Find where the given text appears and provide that cell's center as [x, y] coordinate. 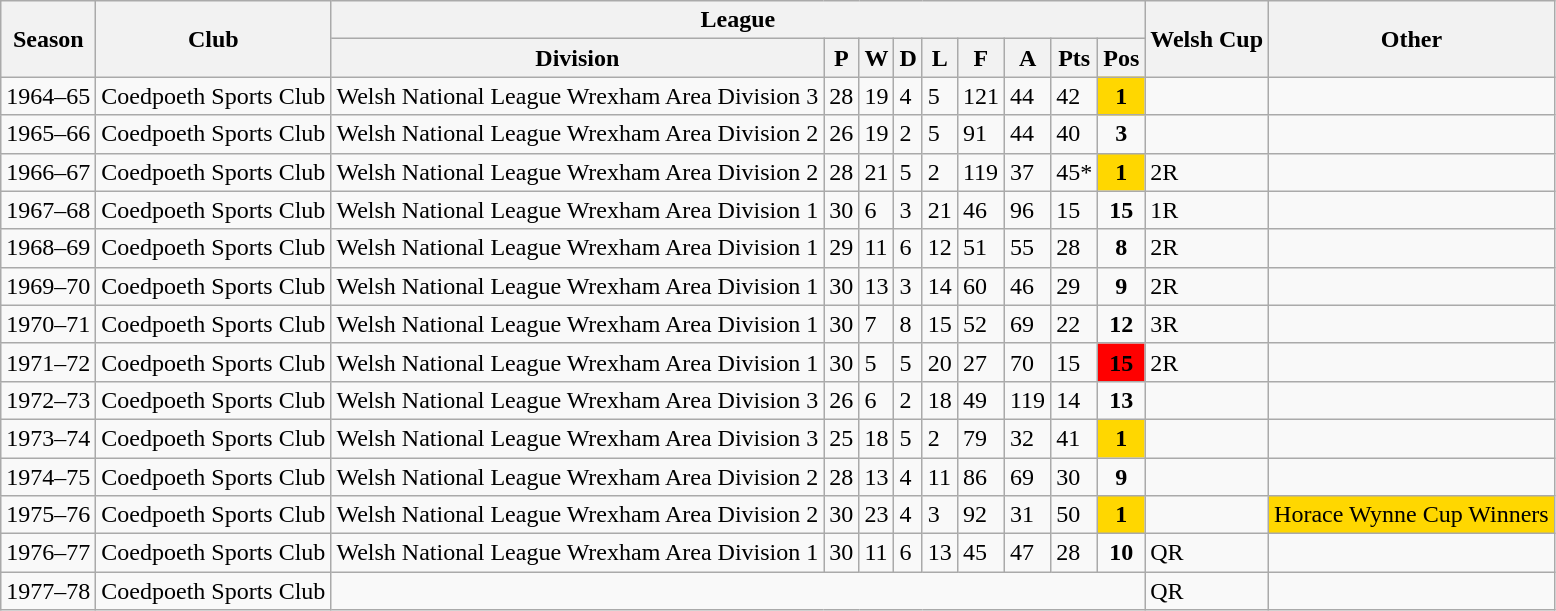
1965–66 [48, 134]
51 [980, 248]
Other [1412, 39]
10 [1122, 553]
1968–69 [48, 248]
52 [980, 324]
121 [980, 96]
P [842, 58]
Club [214, 39]
Season [48, 39]
23 [876, 515]
1967–68 [48, 210]
L [940, 58]
1970–71 [48, 324]
70 [1027, 362]
League [738, 20]
1976–77 [48, 553]
25 [842, 438]
1969–70 [48, 286]
96 [1027, 210]
22 [1074, 324]
1975–76 [48, 515]
1973–74 [48, 438]
Division [578, 58]
79 [980, 438]
31 [1027, 515]
86 [980, 477]
1964–65 [48, 96]
1971–72 [48, 362]
45* [1074, 172]
37 [1027, 172]
55 [1027, 248]
A [1027, 58]
Welsh Cup [1207, 39]
7 [876, 324]
Horace Wynne Cup Winners [1412, 515]
3R [1207, 324]
1972–73 [48, 400]
F [980, 58]
W [876, 58]
60 [980, 286]
1966–67 [48, 172]
1974–75 [48, 477]
40 [1074, 134]
47 [1027, 553]
92 [980, 515]
27 [980, 362]
1R [1207, 210]
Pts [1074, 58]
41 [1074, 438]
91 [980, 134]
D [908, 58]
32 [1027, 438]
1977–78 [48, 591]
49 [980, 400]
45 [980, 553]
42 [1074, 96]
50 [1074, 515]
20 [940, 362]
Pos [1122, 58]
